Scan for the cell matching the given text and deliver its (X, Y) coordinate at center. 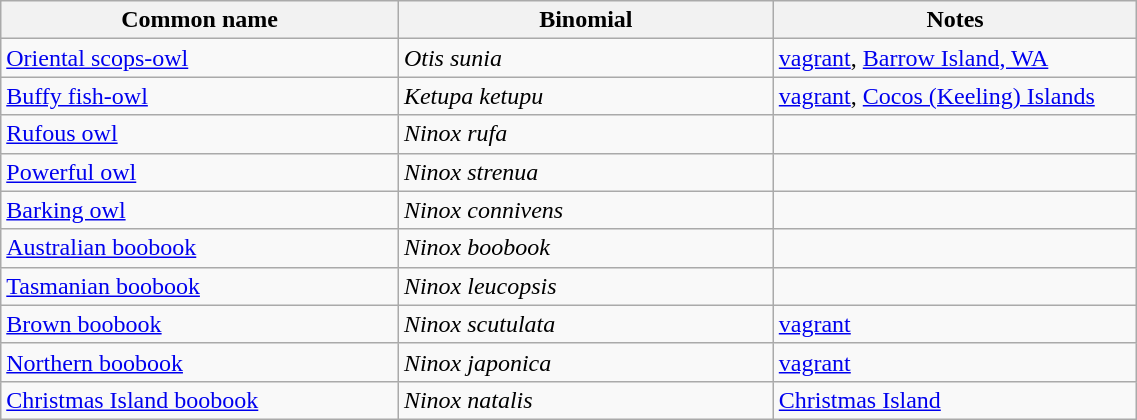
Christmas Island (955, 400)
Otis sunia (586, 58)
Ninox natalis (586, 400)
Notes (955, 20)
Barking owl (200, 210)
Common name (200, 20)
Oriental scops-owl (200, 58)
Binomial (586, 20)
Ninox boobook (586, 248)
Ninox strenua (586, 172)
Northern boobook (200, 362)
Tasmanian boobook (200, 286)
Ninox leucopsis (586, 286)
Ninox scutulata (586, 324)
Rufous owl (200, 134)
Australian boobook (200, 248)
Powerful owl (200, 172)
vagrant, Barrow Island, WA (955, 58)
Christmas Island boobook (200, 400)
Ninox connivens (586, 210)
Ketupa ketupu (586, 96)
Brown boobook (200, 324)
vagrant, Cocos (Keeling) Islands (955, 96)
Ninox japonica (586, 362)
Buffy fish-owl (200, 96)
Ninox rufa (586, 134)
